From the cell containing the given text, extract its center point as (X, Y) coordinate. 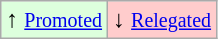
↑ Promoted (54, 20)
↓ Relegated (162, 20)
